Detect which cell encompasses the target text, then output its (x, y) center coordinate. 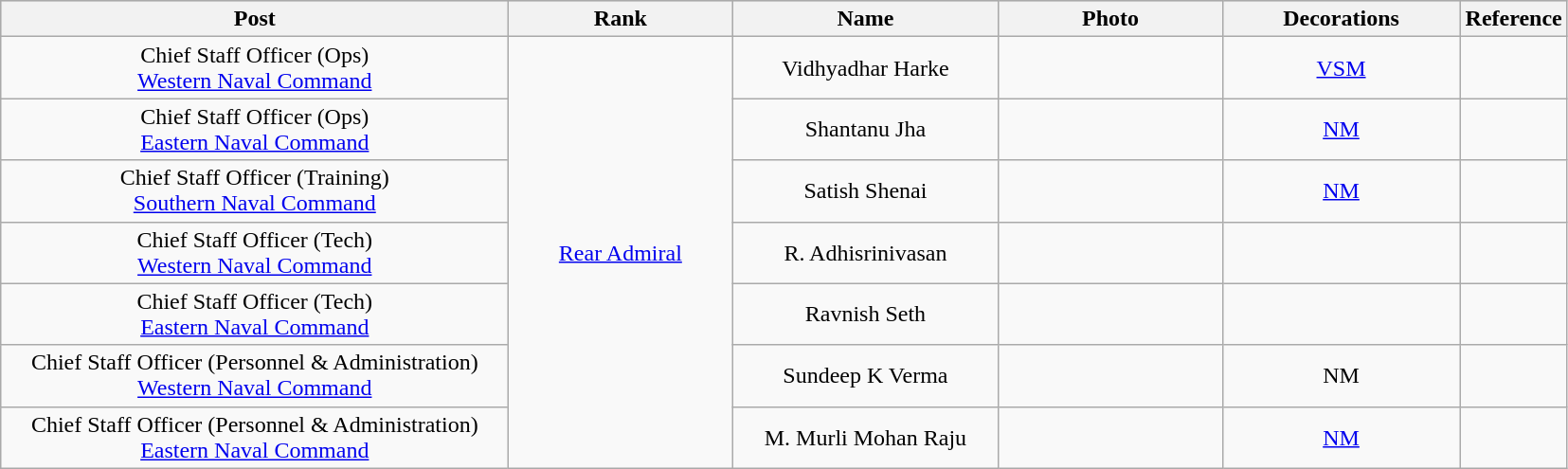
Ravnish Seth (866, 315)
Name (866, 19)
Rank (621, 19)
VSM (1342, 68)
Vidhyadhar Harke (866, 68)
Photo (1110, 19)
R. Adhisrinivasan (866, 252)
Post (255, 19)
Chief Staff Officer (Ops)Eastern Naval Command (255, 129)
Chief Staff Officer (Personnel & Administration)Eastern Naval Command (255, 438)
Satish Shenai (866, 191)
Chief Staff Officer (Ops)Western Naval Command (255, 68)
Reference (1514, 19)
Decorations (1342, 19)
M. Murli Mohan Raju (866, 438)
Chief Staff Officer (Training)Southern Naval Command (255, 191)
Chief Staff Officer (Tech)Eastern Naval Command (255, 315)
Chief Staff Officer (Personnel & Administration)Western Naval Command (255, 375)
Rear Admiral (621, 252)
Sundeep K Verma (866, 375)
Shantanu Jha (866, 129)
Chief Staff Officer (Tech)Western Naval Command (255, 252)
